Output the [x, y] coordinate of the center of the cell containing the given text.  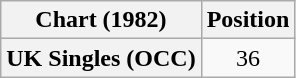
UK Singles (OCC) [101, 58]
Chart (1982) [101, 20]
36 [248, 58]
Position [248, 20]
